Pinpoint the cell where the given text exists, returning its (X, Y) midpoint coordinate. 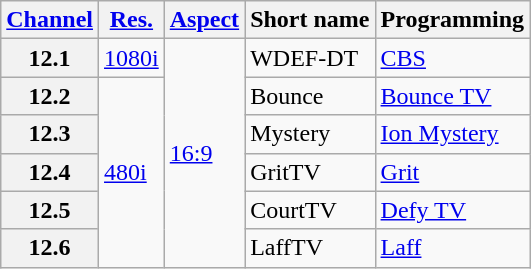
Bounce (310, 96)
12.4 (50, 172)
Ion Mystery (452, 134)
WDEF-DT (310, 58)
GritTV (310, 172)
Short name (310, 20)
CourtTV (310, 210)
16:9 (204, 153)
Laff (452, 248)
LaffTV (310, 248)
Defy TV (452, 210)
12.6 (50, 248)
Bounce TV (452, 96)
Programming (452, 20)
12.3 (50, 134)
12.2 (50, 96)
Grit (452, 172)
480i (132, 172)
Res. (132, 20)
CBS (452, 58)
12.1 (50, 58)
Mystery (310, 134)
1080i (132, 58)
12.5 (50, 210)
Aspect (204, 20)
Channel (50, 20)
